Provide the (x, y) coordinate of the cell's center where the given text is located.  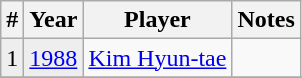
1 (12, 58)
1988 (54, 58)
Notes (266, 20)
Kim Hyun-tae (158, 58)
Player (158, 20)
Year (54, 20)
# (12, 20)
